Search for the cell housing the specified text and yield its (X, Y) center coordinate. 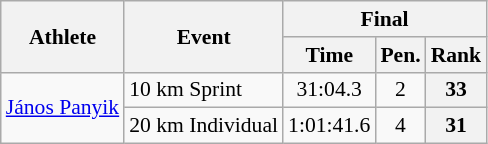
2 (400, 90)
1:01:41.6 (329, 126)
Athlete (62, 36)
31 (456, 126)
Rank (456, 55)
20 km Individual (204, 126)
4 (400, 126)
Pen. (400, 55)
János Panyik (62, 108)
Time (329, 55)
Event (204, 36)
Final (384, 19)
10 km Sprint (204, 90)
31:04.3 (329, 90)
33 (456, 90)
